From the cell containing the given text, extract its center point as [x, y] coordinate. 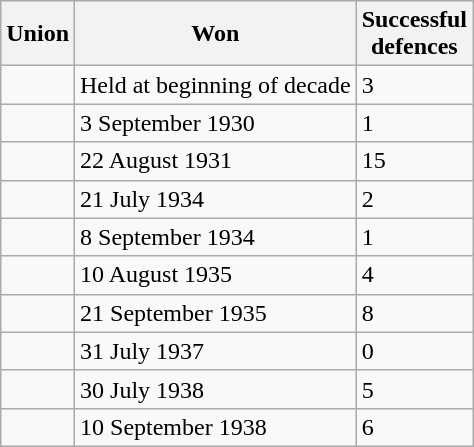
8 [414, 313]
0 [414, 351]
3 September 1930 [216, 123]
10 August 1935 [216, 275]
21 September 1935 [216, 313]
10 September 1938 [216, 427]
30 July 1938 [216, 389]
5 [414, 389]
6 [414, 427]
31 July 1937 [216, 351]
22 August 1931 [216, 161]
2 [414, 199]
4 [414, 275]
8 September 1934 [216, 237]
Union [38, 34]
Held at beginning of decade [216, 85]
Won [216, 34]
Successfuldefences [414, 34]
15 [414, 161]
21 July 1934 [216, 199]
3 [414, 85]
